From the cell containing the given text, extract its center point as (x, y) coordinate. 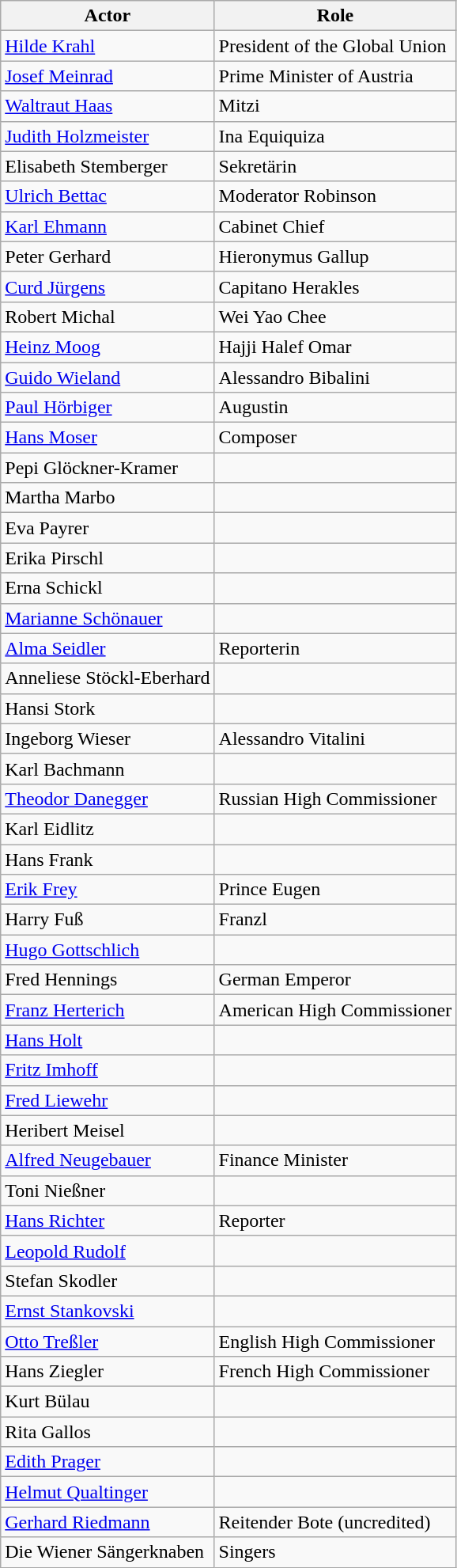
Marianne Schönauer (108, 618)
Wei Yao Chee (335, 317)
Anneliese Stöckl-Eberhard (108, 678)
Hajji Halef Omar (335, 347)
Hilde Krahl (108, 46)
Ina Equiquiza (335, 136)
Ulrich Bettac (108, 196)
Singers (335, 1552)
Martha Marbo (108, 498)
President of the Global Union (335, 46)
Alessandro Bibalini (335, 378)
English High Commissioner (335, 1342)
Capitano Herakles (335, 287)
Paul Hörbiger (108, 408)
Alma Seidler (108, 648)
Eva Payrer (108, 528)
Reitender Bote (uncredited) (335, 1522)
Robert Michal (108, 317)
Hansi Stork (108, 708)
Erik Frey (108, 890)
Elisabeth Stemberger (108, 166)
Hans Moser (108, 438)
Josef Meinrad (108, 76)
Kurt Bülau (108, 1402)
Alessandro Vitalini (335, 738)
Ingeborg Wieser (108, 738)
Reporterin (335, 648)
Hans Richter (108, 1221)
Ernst Stankovski (108, 1311)
Fred Liewehr (108, 1100)
Edith Prager (108, 1462)
Karl Bachmann (108, 769)
Fritz Imhoff (108, 1070)
Hans Ziegler (108, 1372)
Theodor Danegger (108, 799)
Reporter (335, 1221)
Erika Pirschl (108, 558)
Gerhard Riedmann (108, 1522)
German Emperor (335, 980)
Leopold Rudolf (108, 1251)
Augustin (335, 408)
Russian High Commissioner (335, 799)
Cabinet Chief (335, 226)
Franzl (335, 920)
Hans Holt (108, 1040)
Erna Schickl (108, 588)
French High Commissioner (335, 1372)
Composer (335, 438)
Finance Minister (335, 1160)
Prime Minister of Austria (335, 76)
Prince Eugen (335, 890)
Sekretärin (335, 166)
Mitzi (335, 106)
Moderator Robinson (335, 196)
Hugo Gottschlich (108, 950)
Helmut Qualtinger (108, 1492)
Hans Frank (108, 859)
Hieronymus Gallup (335, 256)
Curd Jürgens (108, 287)
Harry Fuß (108, 920)
Die Wiener Sängerknaben (108, 1552)
Heribert Meisel (108, 1130)
Stefan Skodler (108, 1281)
Role (335, 16)
Actor (108, 16)
Rita Gallos (108, 1432)
Toni Nießner (108, 1190)
Otto Treßler (108, 1342)
Guido Wieland (108, 378)
Peter Gerhard (108, 256)
Franz Herterich (108, 1010)
Karl Ehmann (108, 226)
American High Commissioner (335, 1010)
Pepi Glöckner-Kramer (108, 468)
Karl Eidlitz (108, 829)
Heinz Moog (108, 347)
Waltraut Haas (108, 106)
Alfred Neugebauer (108, 1160)
Fred Hennings (108, 980)
Judith Holzmeister (108, 136)
